Provide the [x, y] coordinate of the cell's center where the given text is located.  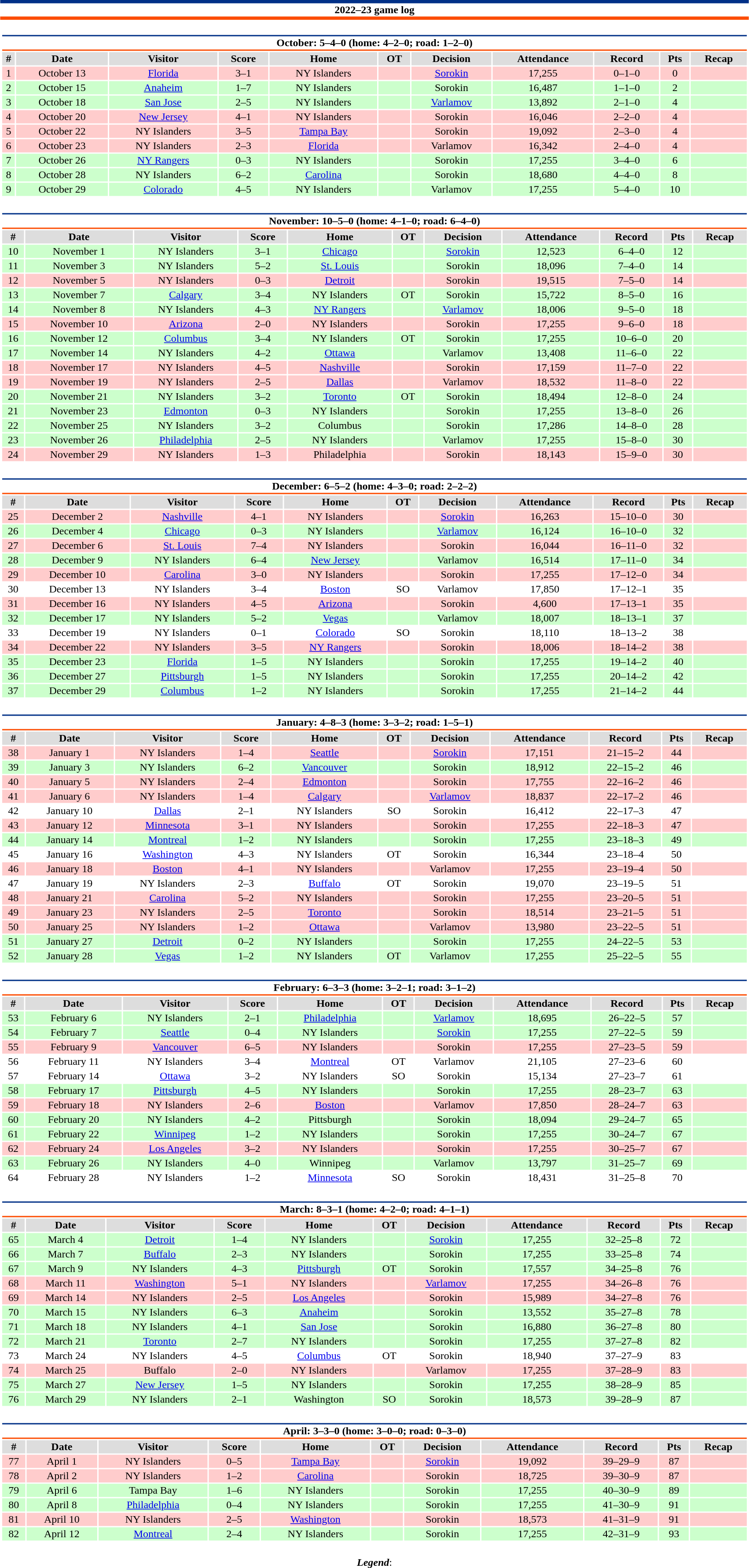
13,797 [542, 1163]
18,837 [540, 797]
March 7 [66, 1254]
37–28–9 [624, 1370]
75 [13, 1385]
6–4–0 [631, 251]
13,892 [543, 102]
October 15 [62, 88]
27–22–5 [627, 1032]
November 29 [79, 454]
7–5–0 [631, 280]
18,007 [545, 618]
27–23–7 [627, 1076]
October 20 [62, 117]
85 [676, 1385]
16,263 [545, 517]
November 23 [79, 411]
January 3 [70, 768]
41–30–9 [621, 1505]
45 [13, 855]
73 [13, 1356]
November 1 [79, 251]
16–10–0 [628, 531]
13 [13, 295]
11–6–0 [631, 353]
December 27 [77, 676]
19–14–2 [628, 662]
2–7 [239, 1341]
February 28 [74, 1177]
December 4 [77, 531]
18,110 [545, 633]
4–4–0 [627, 175]
10–6–0 [631, 338]
1–6 [234, 1491]
October 13 [62, 73]
23–21–5 [625, 913]
71 [13, 1327]
23–22–5 [625, 927]
18–13–1 [628, 618]
13,408 [551, 353]
33–25–8 [624, 1254]
November 3 [79, 266]
18,514 [540, 913]
November 7 [79, 295]
17–11–0 [628, 560]
November 5 [79, 280]
16,880 [537, 1327]
April 12 [62, 1534]
56 [13, 1061]
17,286 [551, 425]
23–18–4 [625, 855]
March 4 [66, 1240]
30–24–7 [627, 1134]
58 [13, 1090]
January: 4–8–3 (home: 3–3–2; road: 1–5–1) [374, 722]
18,695 [542, 1018]
16–11–0 [628, 546]
3–0 [259, 575]
November: 10–5–0 (home: 4–1–0; road: 6–4–0) [374, 221]
February 11 [74, 1061]
23 [13, 440]
February: 6–3–3 (home: 3–2–1; road: 3–1–2) [374, 988]
89 [674, 1491]
April: 3–3–0 (home: 3–0–0; road: 0–3–0) [374, 1431]
9–6–0 [631, 324]
1 [8, 73]
21,105 [542, 1061]
17 [13, 353]
October 22 [62, 132]
38–28–9 [624, 1385]
28–23–7 [627, 1090]
April 2 [62, 1476]
March 9 [66, 1269]
39–28–9 [624, 1399]
34–26–8 [624, 1283]
December 22 [77, 647]
35–27–8 [624, 1312]
February 17 [74, 1090]
6–4 [259, 560]
16,412 [540, 811]
15–10–0 [628, 517]
6–3 [239, 1312]
30–25–7 [627, 1148]
22–16–2 [625, 782]
February 26 [74, 1163]
27–23–6 [627, 1061]
February 22 [74, 1134]
19 [13, 382]
18,680 [543, 175]
0–2 [246, 942]
December 23 [77, 662]
31 [13, 604]
62 [13, 1148]
April 1 [62, 1462]
66 [13, 1254]
11–7–0 [631, 367]
6–5 [253, 1047]
15,989 [537, 1298]
16,514 [545, 560]
December 9 [77, 560]
18,912 [540, 768]
February 7 [74, 1032]
2–4–0 [627, 146]
16,344 [540, 855]
21–15–2 [625, 753]
February 14 [74, 1076]
64 [13, 1177]
22–17–2 [625, 797]
11 [13, 266]
23–18–3 [625, 840]
March 15 [66, 1312]
2–3–0 [627, 132]
13,980 [540, 927]
18,725 [532, 1476]
42–31–9 [621, 1534]
18,143 [551, 454]
17–13–1 [628, 604]
7–4–0 [631, 266]
3–4–0 [627, 161]
29–24–7 [627, 1119]
0–1–0 [627, 73]
April 8 [62, 1505]
41 [13, 797]
March 25 [66, 1370]
March 29 [66, 1399]
79 [14, 1491]
December 10 [77, 575]
29 [13, 575]
20–14–2 [628, 676]
15–8–0 [631, 440]
April 6 [62, 1491]
January 10 [70, 811]
October: 5–4–0 (home: 4–2–0; road: 1–2–0) [374, 43]
18,096 [551, 266]
March 24 [66, 1356]
January 5 [70, 782]
31–25–8 [627, 1177]
January 6 [70, 797]
39 [13, 768]
18–14–2 [628, 647]
2022–23 game log [374, 10]
7–4 [259, 546]
January 1 [70, 753]
January 28 [70, 956]
16,046 [543, 117]
December 29 [77, 691]
February 24 [74, 1148]
22–15–2 [625, 768]
November 21 [79, 396]
November 26 [79, 440]
17,755 [540, 782]
43 [13, 826]
18–13–2 [628, 633]
5–4–0 [627, 190]
February 9 [74, 1047]
28–24–7 [627, 1105]
16,487 [543, 88]
1–7 [243, 88]
February 20 [74, 1119]
36 [13, 676]
27 [13, 546]
27–23–5 [627, 1047]
2–1–0 [627, 102]
16,342 [543, 146]
February 6 [74, 1018]
37–27–8 [624, 1341]
October 26 [62, 161]
December 19 [77, 633]
48 [13, 898]
41–31–9 [621, 1520]
March 14 [66, 1298]
December 13 [77, 589]
9 [8, 190]
January 14 [70, 840]
15,722 [551, 295]
November 12 [79, 338]
12,523 [551, 251]
8–5–0 [631, 295]
9–5–0 [631, 309]
5 [8, 132]
March 21 [66, 1341]
March 11 [66, 1283]
December 16 [77, 604]
39–29–9 [621, 1462]
40–30–9 [621, 1491]
0–5 [234, 1462]
17–12–1 [628, 589]
15,134 [542, 1076]
October 29 [62, 190]
21 [13, 411]
11–8–0 [631, 382]
23–20–5 [625, 898]
December 6 [77, 546]
November 17 [79, 367]
0 [675, 73]
24–22–5 [625, 942]
21–14–2 [628, 691]
November 10 [79, 324]
March 27 [66, 1385]
2–2–0 [627, 117]
March 18 [66, 1327]
January 16 [70, 855]
January 25 [70, 927]
November 14 [79, 353]
13,552 [537, 1312]
52 [13, 956]
November 19 [79, 382]
18,094 [542, 1119]
17–12–0 [628, 575]
November 25 [79, 425]
34–27–8 [624, 1298]
22–17–3 [625, 811]
23–19–4 [625, 869]
1–1–0 [627, 88]
54 [13, 1032]
93 [674, 1534]
81 [14, 1520]
68 [13, 1283]
4–0 [253, 1163]
October 28 [62, 175]
25–22–5 [625, 956]
October 18 [62, 102]
October 23 [62, 146]
December: 6–5–2 (home: 4–3–0; road: 2–2–2) [374, 486]
39–30–9 [621, 1476]
77 [14, 1462]
17,151 [540, 753]
19,070 [540, 884]
January 23 [70, 913]
16,044 [545, 546]
February 18 [74, 1105]
18,494 [551, 396]
3 [8, 102]
31–25–7 [627, 1163]
18,532 [551, 382]
17,557 [537, 1269]
January 19 [70, 884]
19,515 [551, 280]
36–27–8 [624, 1327]
25 [13, 517]
17,159 [551, 367]
January 21 [70, 898]
0–1 [259, 633]
18,940 [537, 1356]
13–8–0 [631, 411]
5–1 [239, 1283]
December 17 [77, 618]
April 10 [62, 1520]
33 [13, 633]
18,431 [542, 1177]
22–18–3 [625, 826]
2–6 [253, 1105]
37–27–9 [624, 1356]
34–25–8 [624, 1269]
14–8–0 [631, 425]
7 [8, 161]
15 [13, 324]
4,600 [545, 604]
January 27 [70, 942]
23–19–5 [625, 884]
January 12 [70, 826]
32–25–8 [624, 1240]
December 2 [77, 517]
November 8 [79, 309]
January 18 [70, 869]
12–8–0 [631, 396]
16,124 [545, 531]
26–22–5 [627, 1018]
15–9–0 [631, 454]
1–3 [263, 454]
March: 8–3–1 (home: 4–2–0; road: 4–1–1) [374, 1210]
